Capture the cell that displays the provided text and extract its (x, y) central coordinate. 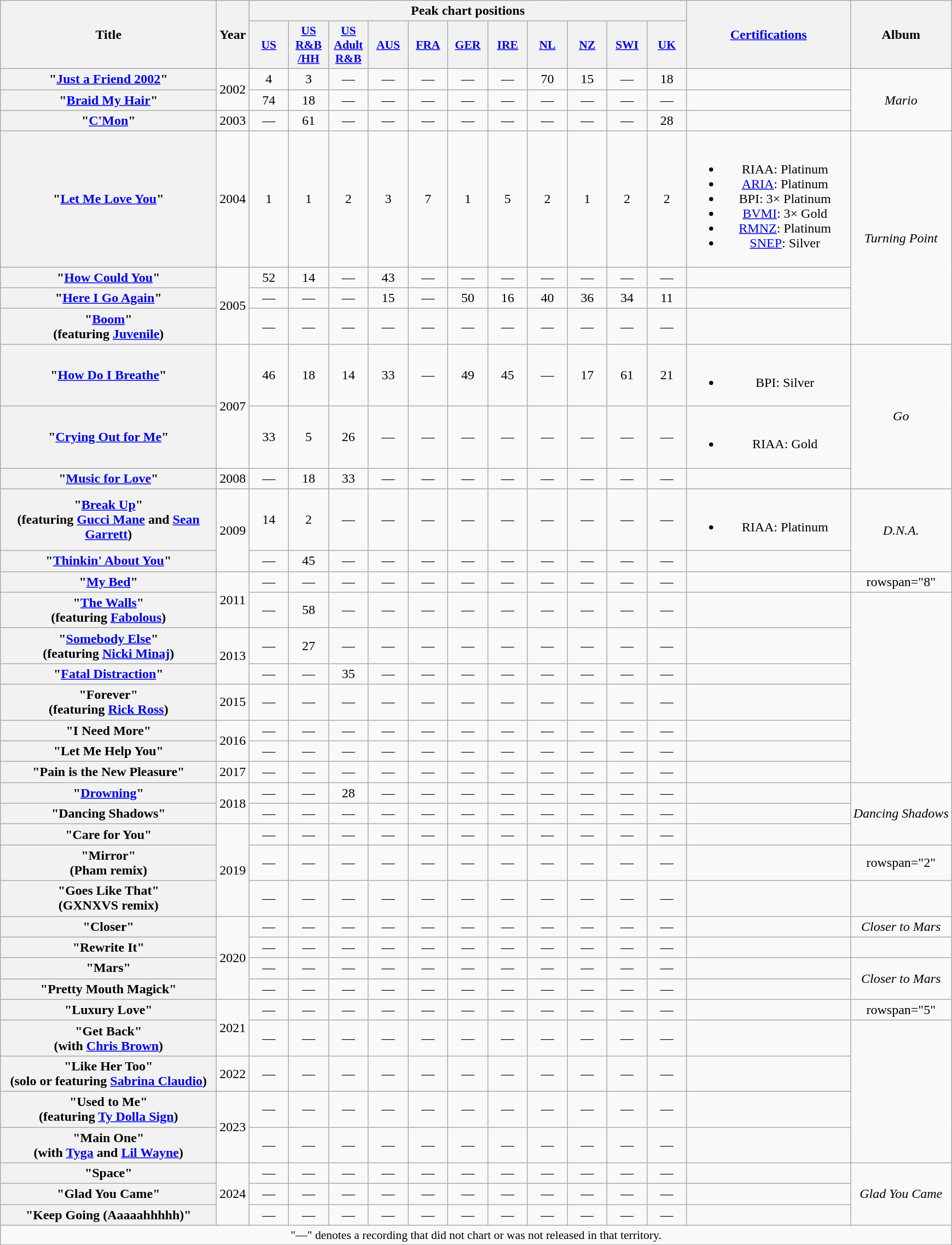
"Rewrite It" (108, 947)
"I Need More" (108, 731)
AUS (388, 45)
"Pretty Mouth Magick" (108, 989)
"Care for You" (108, 835)
2024 (233, 1194)
Title (108, 35)
21 (666, 375)
"Used to Me"(featuring Ty Dolla Sign) (108, 1109)
"My Bed" (108, 582)
35 (348, 674)
Glad You Came (901, 1194)
2023 (233, 1127)
US (269, 45)
"Mars" (108, 968)
"Music for Love" (108, 478)
"Luxury Love" (108, 1010)
2013 (233, 656)
RIAA: Platinum (768, 520)
"Space" (108, 1173)
2018 (233, 803)
"Here I Go Again" (108, 298)
"How Do I Breathe" (108, 375)
"Drowning" (108, 793)
Dancing Shadows (901, 814)
"Dancing Shadows" (108, 814)
Year (233, 35)
"Forever" (featuring Rick Ross) (108, 702)
rowspan="5" (901, 1010)
Go (901, 416)
"Closer" (108, 926)
NL (547, 45)
40 (547, 298)
16 (508, 298)
RIAA: PlatinumARIA: PlatinumBPI: 3× PlatinumBVMI: 3× GoldRMNZ: PlatinumSNEP: Silver (768, 199)
2003 (233, 121)
"Let Me Help You" (108, 751)
58 (309, 610)
2020 (233, 958)
"Crying Out for Me" (108, 437)
7 (428, 199)
36 (588, 298)
26 (348, 437)
49 (468, 375)
27 (309, 646)
"How Could You" (108, 277)
Album (901, 35)
GER (468, 45)
2004 (233, 199)
2022 (233, 1074)
"Like Her Too"(solo or featuring Sabrina Claudio) (108, 1074)
"Somebody Else"(featuring Nicki Minaj) (108, 646)
"The Walls"(featuring Fabolous) (108, 610)
NZ (588, 45)
"Main One"(with Tyga and Lil Wayne) (108, 1145)
50 (468, 298)
"Just a Friend 2002" (108, 79)
"Thinkin' About You" (108, 561)
"Get Back"(with Chris Brown) (108, 1038)
2011 (233, 600)
"Braid My Hair" (108, 100)
17 (588, 375)
BPI: Silver (768, 375)
11 (666, 298)
2015 (233, 702)
RIAA: Gold (768, 437)
4 (269, 79)
"Boom"(featuring Juvenile) (108, 326)
"—" denotes a recording that did not chart or was not released in that territory. (476, 1235)
43 (388, 277)
SWI (627, 45)
2005 (233, 305)
2009 (233, 530)
"Goes Like That"(GXNXVS remix) (108, 899)
2019 (233, 870)
Turning Point (901, 238)
Certifications (768, 35)
"Mirror"(Pham remix) (108, 862)
"Break Up"(featuring Gucci Mane and Sean Garrett) (108, 520)
"Let Me Love You" (108, 199)
34 (627, 298)
"Keep Going (Aaaaahhhhh)" (108, 1215)
52 (269, 277)
2021 (233, 1028)
UK (666, 45)
D.N.A. (901, 530)
US Adult R&B (348, 45)
2008 (233, 478)
"Pain is the New Pleasure" (108, 772)
FRA (428, 45)
Peak chart positions (468, 11)
"Glad You Came" (108, 1194)
2016 (233, 741)
2017 (233, 772)
46 (269, 375)
US R&B/HH (309, 45)
"Fatal Distraction" (108, 674)
Mario (901, 100)
2007 (233, 406)
70 (547, 79)
IRE (508, 45)
2002 (233, 89)
74 (269, 100)
"C'Mon" (108, 121)
rowspan="2" (901, 862)
rowspan="8" (901, 582)
